Provide the (X, Y) coordinate of the cell's center where the given text is located.  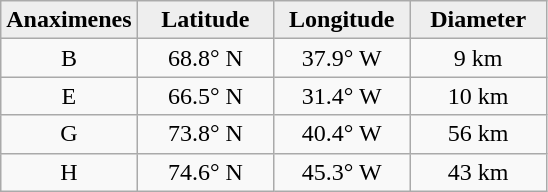
9 km (478, 58)
68.8° N (205, 58)
Latitude (205, 20)
H (69, 172)
31.4° W (342, 96)
B (69, 58)
74.6° N (205, 172)
73.8° N (205, 134)
37.9° W (342, 58)
Longitude (342, 20)
G (69, 134)
43 km (478, 172)
E (69, 96)
45.3° W (342, 172)
Anaximenes (69, 20)
56 km (478, 134)
10 km (478, 96)
Diameter (478, 20)
66.5° N (205, 96)
40.4° W (342, 134)
